Identify which cell holds the provided text, then report its [X, Y] central coordinate. 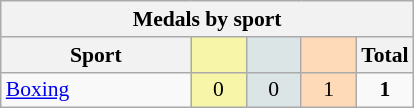
Boxing [96, 90]
Total [384, 55]
Sport [96, 55]
Medals by sport [208, 19]
